For the text-containing cell, return its midpoint in [x, y] coordinate format. 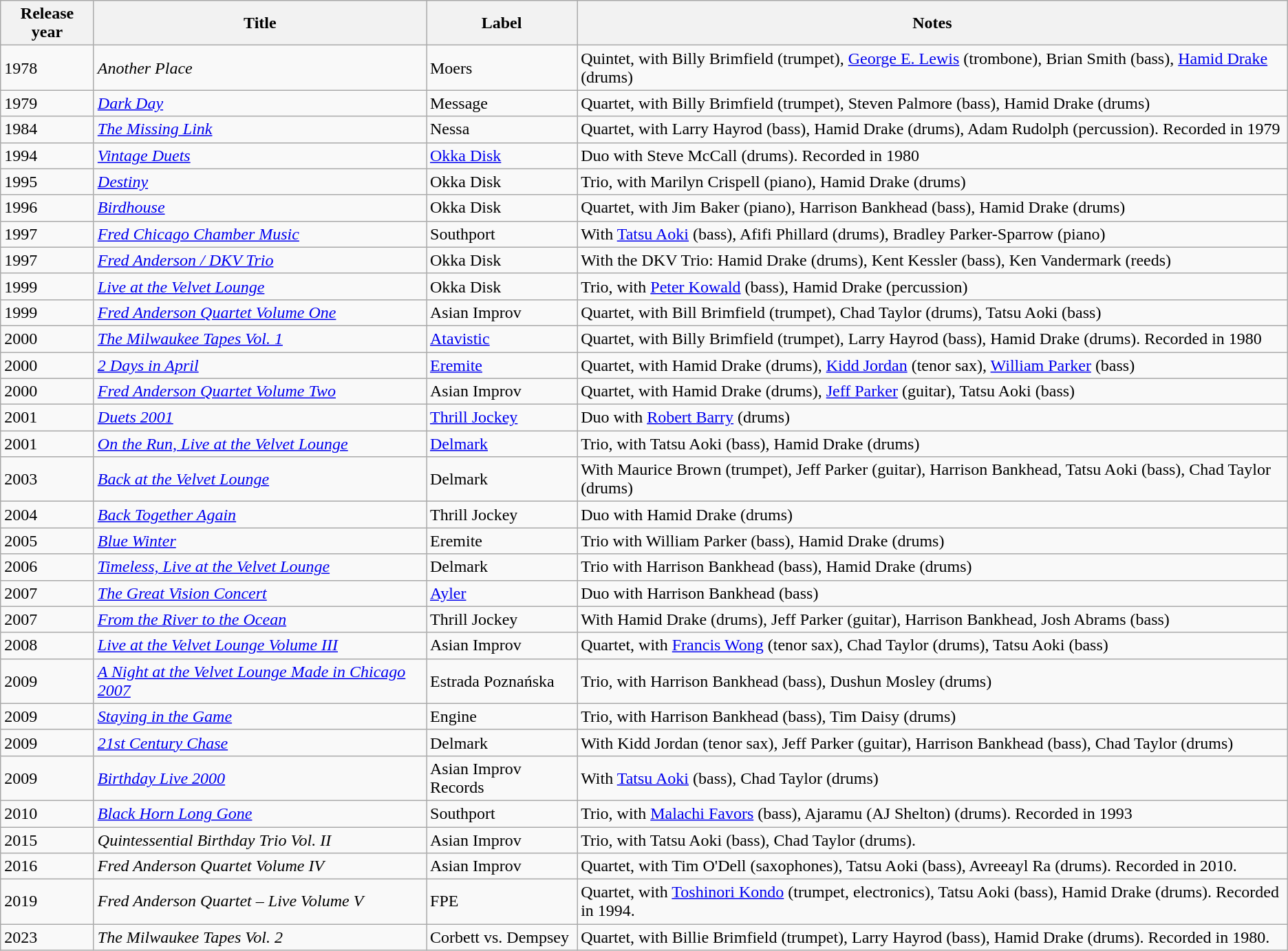
FPE [502, 901]
Duo with Steve McCall (drums). Recorded in 1980 [933, 156]
Live at the Velvet Lounge [260, 286]
Fred Anderson / DKV Trio [260, 260]
Quartet, with Hamid Drake (drums), Jeff Parker (guitar), Tatsu Aoki (bass) [933, 392]
2010 [47, 813]
A Night at the Velvet Lounge Made in Chicago 2007 [260, 681]
Vintage Duets [260, 156]
Trio with Harrison Bankhead (bass), Hamid Drake (drums) [933, 567]
On the Run, Live at the Velvet Lounge [260, 444]
Duets 2001 [260, 418]
From the River to the Ocean [260, 619]
2004 [47, 515]
Trio, with Marilyn Crispell (piano), Hamid Drake (drums) [933, 182]
Back at the Velvet Lounge [260, 479]
With Tatsu Aoki (bass), Afifi Phillard (drums), Bradley Parker-Sparrow (piano) [933, 234]
Engine [502, 716]
Notes [933, 23]
Title [260, 23]
Asian Improv Records [502, 778]
Fred Anderson Quartet Volume Two [260, 392]
Live at the Velvet Lounge Volume III [260, 645]
Quartet, with Tim O'Dell (saxophones), Tatsu Aoki (bass), Avreeayl Ra (drums). Recorded in 2010. [933, 866]
Quartet, with Francis Wong (tenor sax), Chad Taylor (drums), Tatsu Aoki (bass) [933, 645]
Trio, with Harrison Bankhead (bass), Dushun Mosley (drums) [933, 681]
1996 [47, 208]
Message [502, 103]
Staying in the Game [260, 716]
Duo with Hamid Drake (drums) [933, 515]
21st Century Chase [260, 742]
Corbett vs. Dempsey [502, 937]
1978 [47, 67]
With Tatsu Aoki (bass), Chad Taylor (drums) [933, 778]
Trio, with Tatsu Aoki (bass), Hamid Drake (drums) [933, 444]
Blue Winter [260, 541]
Birthday Live 2000 [260, 778]
Quintet, with Billy Brimfield (trumpet), George E. Lewis (trombone), Brian Smith (bass), Hamid Drake (drums) [933, 67]
2019 [47, 901]
2008 [47, 645]
The Milwaukee Tapes Vol. 1 [260, 339]
Quartet, with Billy Brimfield (trumpet), Steven Palmore (bass), Hamid Drake (drums) [933, 103]
Fred Anderson Quartet Volume IV [260, 866]
Trio with William Parker (bass), Hamid Drake (drums) [933, 541]
Trio, with Malachi Favors (bass), Ajaramu (AJ Shelton) (drums). Recorded in 1993 [933, 813]
Atavistic [502, 339]
With Kidd Jordan (tenor sax), Jeff Parker (guitar), Harrison Bankhead (bass), Chad Taylor (drums) [933, 742]
Label [502, 23]
Quartet, with Toshinori Kondo (trumpet, electronics), Tatsu Aoki (bass), Hamid Drake (drums). Recorded in 1994. [933, 901]
2016 [47, 866]
Timeless, Live at the Velvet Lounge [260, 567]
Trio, with Harrison Bankhead (bass), Tim Daisy (drums) [933, 716]
Moers [502, 67]
The Missing Link [260, 129]
Quartet, with Larry Hayrod (bass), Hamid Drake (drums), Adam Rudolph (percussion). Recorded in 1979 [933, 129]
2006 [47, 567]
1984 [47, 129]
2 Days in April [260, 365]
2023 [47, 937]
1995 [47, 182]
Release year [47, 23]
Back Together Again [260, 515]
Trio, with Tatsu Aoki (bass), Chad Taylor (drums). [933, 840]
Duo with Robert Barry (drums) [933, 418]
Fred Anderson Quartet – Live Volume V [260, 901]
Black Horn Long Gone [260, 813]
Dark Day [260, 103]
1994 [47, 156]
With Hamid Drake (drums), Jeff Parker (guitar), Harrison Bankhead, Josh Abrams (bass) [933, 619]
Fred Anderson Quartet Volume One [260, 312]
2005 [47, 541]
Quartet, with Bill Brimfield (trumpet), Chad Taylor (drums), Tatsu Aoki (bass) [933, 312]
Quartet, with Hamid Drake (drums), Kidd Jordan (tenor sax), William Parker (bass) [933, 365]
The Great Vision Concert [260, 593]
Quartet, with Billie Brimfield (trumpet), Larry Hayrod (bass), Hamid Drake (drums). Recorded in 1980. [933, 937]
With the DKV Trio: Hamid Drake (drums), Kent Kessler (bass), Ken Vandermark (reeds) [933, 260]
Quartet, with Jim Baker (piano), Harrison Bankhead (bass), Hamid Drake (drums) [933, 208]
Fred Chicago Chamber Music [260, 234]
2015 [47, 840]
Ayler [502, 593]
Estrada Poznańska [502, 681]
Duo with Harrison Bankhead (bass) [933, 593]
Nessa [502, 129]
Quartet, with Billy Brimfield (trumpet), Larry Hayrod (bass), Hamid Drake (drums). Recorded in 1980 [933, 339]
Birdhouse [260, 208]
With Maurice Brown (trumpet), Jeff Parker (guitar), Harrison Bankhead, Tatsu Aoki (bass), Chad Taylor (drums) [933, 479]
Trio, with Peter Kowald (bass), Hamid Drake (percussion) [933, 286]
Another Place [260, 67]
1979 [47, 103]
The Milwaukee Tapes Vol. 2 [260, 937]
Quintessential Birthday Trio Vol. II [260, 840]
Destiny [260, 182]
2003 [47, 479]
